For the text-containing cell, return its midpoint in (x, y) coordinate format. 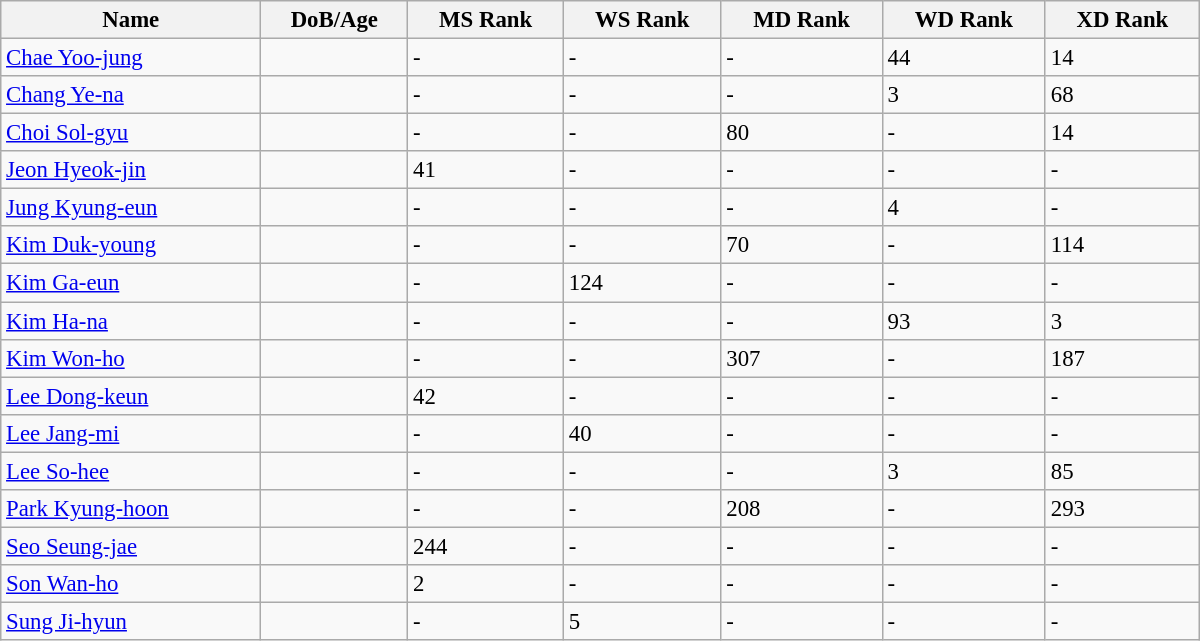
244 (486, 546)
Kim Ga-eun (131, 283)
MS Rank (486, 20)
Son Wan-ho (131, 584)
Chae Yoo-jung (131, 58)
293 (1122, 509)
Lee So-hee (131, 471)
80 (802, 133)
68 (1122, 95)
85 (1122, 471)
93 (964, 321)
WS Rank (642, 20)
Chang Ye-na (131, 95)
42 (486, 396)
40 (642, 433)
Seo Seung-jae (131, 546)
MD Rank (802, 20)
Park Kyung-hoon (131, 509)
Sung Ji-hyun (131, 621)
Kim Duk-young (131, 245)
XD Rank (1122, 20)
DoB/Age (334, 20)
Jeon Hyeok-jin (131, 170)
187 (1122, 358)
Choi Sol-gyu (131, 133)
Kim Won-ho (131, 358)
4 (964, 208)
WD Rank (964, 20)
Name (131, 20)
44 (964, 58)
124 (642, 283)
Kim Ha-na (131, 321)
Jung Kyung-eun (131, 208)
5 (642, 621)
114 (1122, 245)
Lee Jang-mi (131, 433)
41 (486, 170)
208 (802, 509)
70 (802, 245)
Lee Dong-keun (131, 396)
307 (802, 358)
2 (486, 584)
